Find where the given text appears and provide that cell's center as (x, y) coordinate. 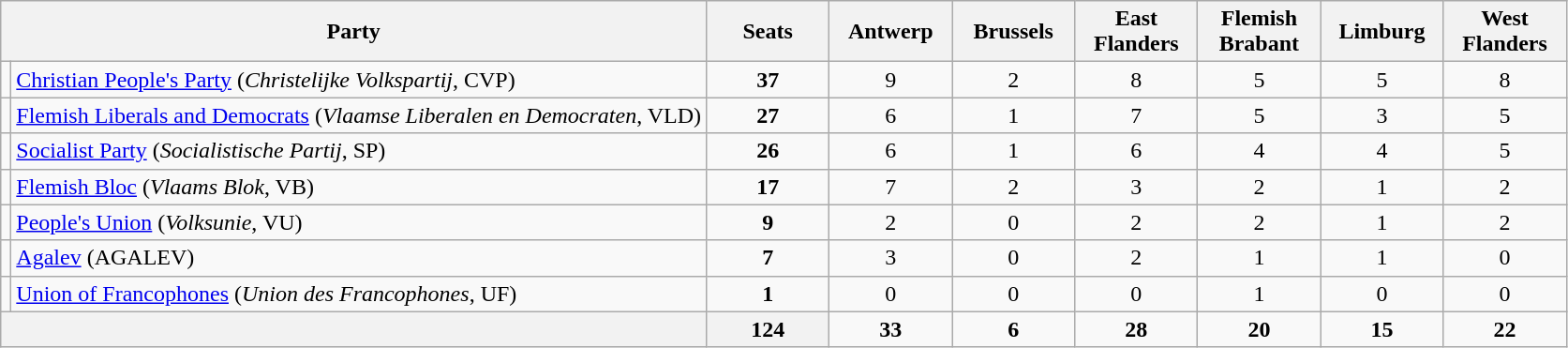
West Flanders (1505, 32)
15 (1381, 329)
Brussels (1014, 32)
26 (769, 151)
33 (890, 329)
37 (769, 80)
27 (769, 115)
Seats (769, 32)
Limburg (1381, 32)
Union of Francophones (Union des Francophones, UF) (359, 294)
28 (1136, 329)
17 (769, 187)
East Flanders (1136, 32)
Flemish Brabant (1260, 32)
Socialist Party (Socialistische Partij, SP) (359, 151)
Party (354, 32)
Flemish Liberals and Democrats (Vlaamse Liberalen en Democraten, VLD) (359, 115)
Antwerp (890, 32)
22 (1505, 329)
People's Union (Volksunie, VU) (359, 222)
Flemish Bloc (Vlaams Blok, VB) (359, 187)
20 (1260, 329)
Christian People's Party (Christelijke Volkspartij, CVP) (359, 80)
Agalev (AGALEV) (359, 258)
124 (769, 329)
